Find where the given text appears and provide that cell's center as (X, Y) coordinate. 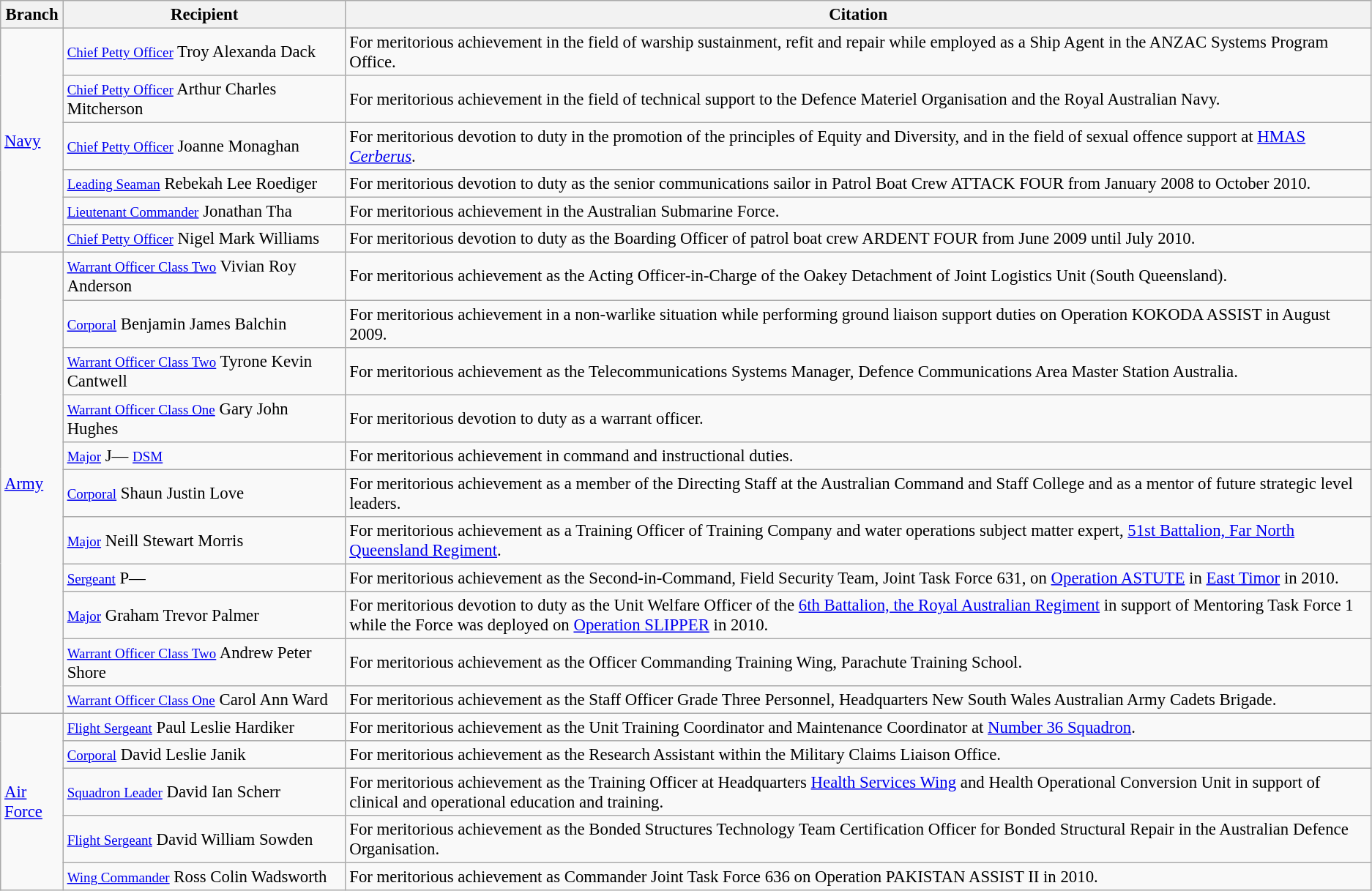
Warrant Officer Class Two Andrew Peter Shore (204, 662)
Army (32, 483)
Corporal David Leslie Janik (204, 755)
Chief Petty Officer Nigel Mark Williams (204, 239)
For meritorious achievement as the Telecommunications Systems Manager, Defence Communications Area Master Station Australia. (858, 370)
For meritorious achievement as the Unit Training Coordinator and Maintenance Coordinator at Number 36 Squadron. (858, 728)
Warrant Officer Class Two Tyrone Kevin Cantwell (204, 370)
For meritorious achievement in command and instructional duties. (858, 455)
Chief Petty Officer Joanne Monaghan (204, 146)
Lieutenant Commander Jonathan Tha (204, 212)
Flight Sergeant David William Sowden (204, 839)
For meritorious devotion to duty as the Boarding Officer of patrol boat crew ARDENT FOUR from June 2009 until July 2010. (858, 239)
Corporal Benjamin James Balchin (204, 324)
For meritorious achievement in a non-warlike situation while performing ground liaison support duties on Operation KOKODA ASSIST in August 2009. (858, 324)
For meritorious achievement in the Australian Submarine Force. (858, 212)
For meritorious achievement as the Staff Officer Grade Three Personnel, Headquarters New South Wales Australian Army Cadets Brigade. (858, 700)
Warrant Officer Class One Gary John Hughes (204, 419)
For meritorious achievement as Commander Joint Task Force 636 on Operation PAKISTAN ASSIST II in 2010. (858, 877)
Chief Petty Officer Troy Alexanda Dack (204, 53)
Warrant Officer Class One Carol Ann Ward (204, 700)
Flight Sergeant Paul Leslie Hardiker (204, 728)
Major Neill Stewart Morris (204, 540)
Major J— DSM (204, 455)
Corporal Shaun Justin Love (204, 493)
Sergeant P— (204, 578)
For meritorious achievement as the Research Assistant within the Military Claims Liaison Office. (858, 755)
For meritorious achievement as the Acting Officer-in-Charge of the Oakey Detachment of Joint Logistics Unit (South Queensland). (858, 277)
Chief Petty Officer Arthur Charles Mitcherson (204, 100)
Warrant Officer Class Two Vivian Roy Anderson (204, 277)
For meritorious achievement in the field of technical support to the Defence Materiel Organisation and the Royal Australian Navy. (858, 100)
For meritorious achievement in the field of warship sustainment, refit and repair while employed as a Ship Agent in the ANZAC Systems Program Office. (858, 53)
Squadron Leader David Ian Scherr (204, 792)
For meritorious devotion to duty as the senior communications sailor in Patrol Boat Crew ATTACK FOUR from January 2008 to October 2010. (858, 184)
Air Force (32, 802)
For meritorious achievement as the Officer Commanding Training Wing, Parachute Training School. (858, 662)
Leading Seaman Rebekah Lee Roediger (204, 184)
Branch (32, 15)
For meritorious achievement as the Second-in-Command, Field Security Team, Joint Task Force 631, on Operation ASTUTE in East Timor in 2010. (858, 578)
Citation (858, 15)
For meritorious devotion to duty as a warrant officer. (858, 419)
Wing Commander Ross Colin Wadsworth (204, 877)
Navy (32, 141)
Major Graham Trevor Palmer (204, 615)
Recipient (204, 15)
